Detect which cell encompasses the target text, then output its (X, Y) center coordinate. 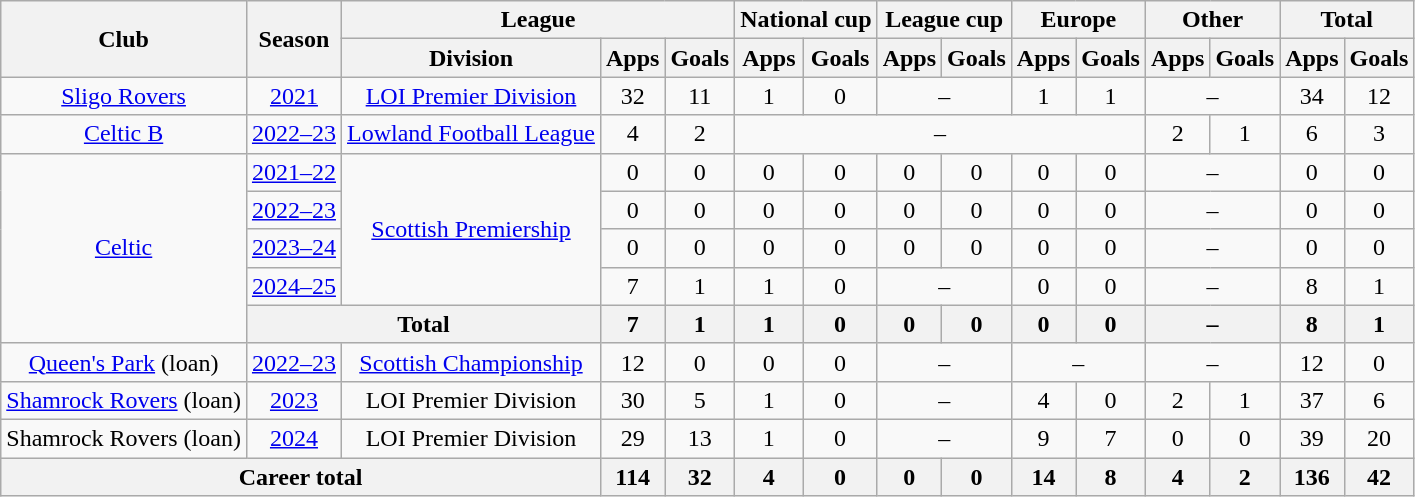
Scottish Championship (470, 362)
Season (294, 39)
136 (1312, 477)
2023 (294, 400)
Division (470, 58)
League cup (944, 20)
29 (632, 438)
20 (1379, 438)
13 (700, 438)
National cup (806, 20)
2021–22 (294, 172)
Celtic (124, 248)
3 (1379, 134)
2023–24 (294, 248)
Lowland Football League (470, 134)
5 (700, 400)
2021 (294, 96)
Other (1212, 20)
Celtic B (124, 134)
11 (700, 96)
Club (124, 39)
Scottish Premiership (470, 229)
Career total (301, 477)
League (538, 20)
42 (1379, 477)
Europe (1078, 20)
14 (1043, 477)
2024–25 (294, 286)
Queen's Park (loan) (124, 362)
37 (1312, 400)
34 (1312, 96)
Sligo Rovers (124, 96)
2024 (294, 438)
30 (632, 400)
9 (1043, 438)
114 (632, 477)
39 (1312, 438)
